Capture the cell that displays the provided text and extract its (x, y) central coordinate. 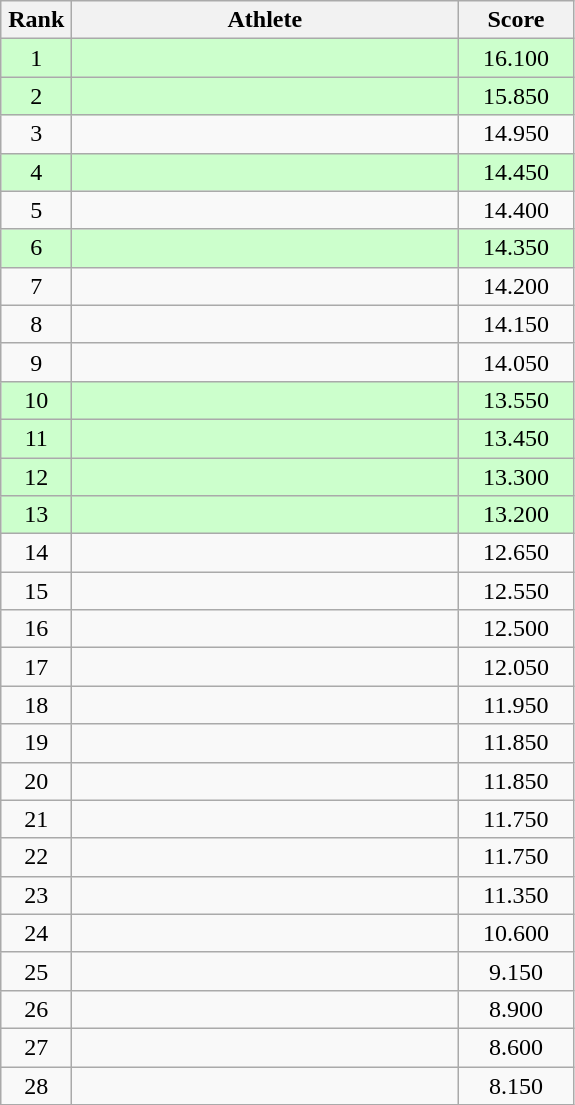
24 (36, 933)
23 (36, 895)
12.650 (516, 553)
12.050 (516, 667)
14.150 (516, 324)
16.100 (516, 58)
Score (516, 20)
13.300 (516, 477)
22 (36, 857)
5 (36, 210)
21 (36, 819)
2 (36, 96)
14.200 (516, 286)
13.550 (516, 400)
20 (36, 781)
12.500 (516, 629)
14 (36, 553)
28 (36, 1085)
6 (36, 248)
15 (36, 591)
13.200 (516, 515)
8.150 (516, 1085)
16 (36, 629)
11 (36, 438)
26 (36, 1009)
9.150 (516, 971)
13 (36, 515)
14.950 (516, 134)
27 (36, 1047)
11.950 (516, 705)
14.450 (516, 172)
10 (36, 400)
10.600 (516, 933)
14.050 (516, 362)
14.400 (516, 210)
9 (36, 362)
1 (36, 58)
13.450 (516, 438)
Rank (36, 20)
12 (36, 477)
Athlete (265, 20)
4 (36, 172)
14.350 (516, 248)
8 (36, 324)
7 (36, 286)
15.850 (516, 96)
12.550 (516, 591)
25 (36, 971)
19 (36, 743)
11.350 (516, 895)
17 (36, 667)
8.900 (516, 1009)
3 (36, 134)
8.600 (516, 1047)
18 (36, 705)
